Output the [x, y] coordinate of the center of the cell containing the given text.  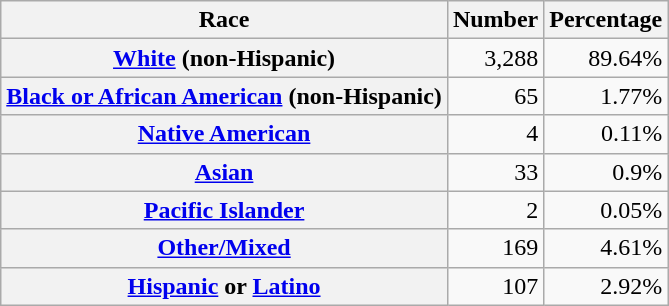
0.9% [606, 172]
Percentage [606, 20]
Asian [224, 172]
0.11% [606, 134]
33 [495, 172]
169 [495, 248]
Native American [224, 134]
White (non-Hispanic) [224, 58]
107 [495, 286]
0.05% [606, 210]
89.64% [606, 58]
Race [224, 20]
Black or African American (non-Hispanic) [224, 96]
2.92% [606, 286]
Other/Mixed [224, 248]
Number [495, 20]
4 [495, 134]
3,288 [495, 58]
2 [495, 210]
Pacific Islander [224, 210]
4.61% [606, 248]
Hispanic or Latino [224, 286]
65 [495, 96]
1.77% [606, 96]
